Detect which cell encompasses the target text, then output its (X, Y) center coordinate. 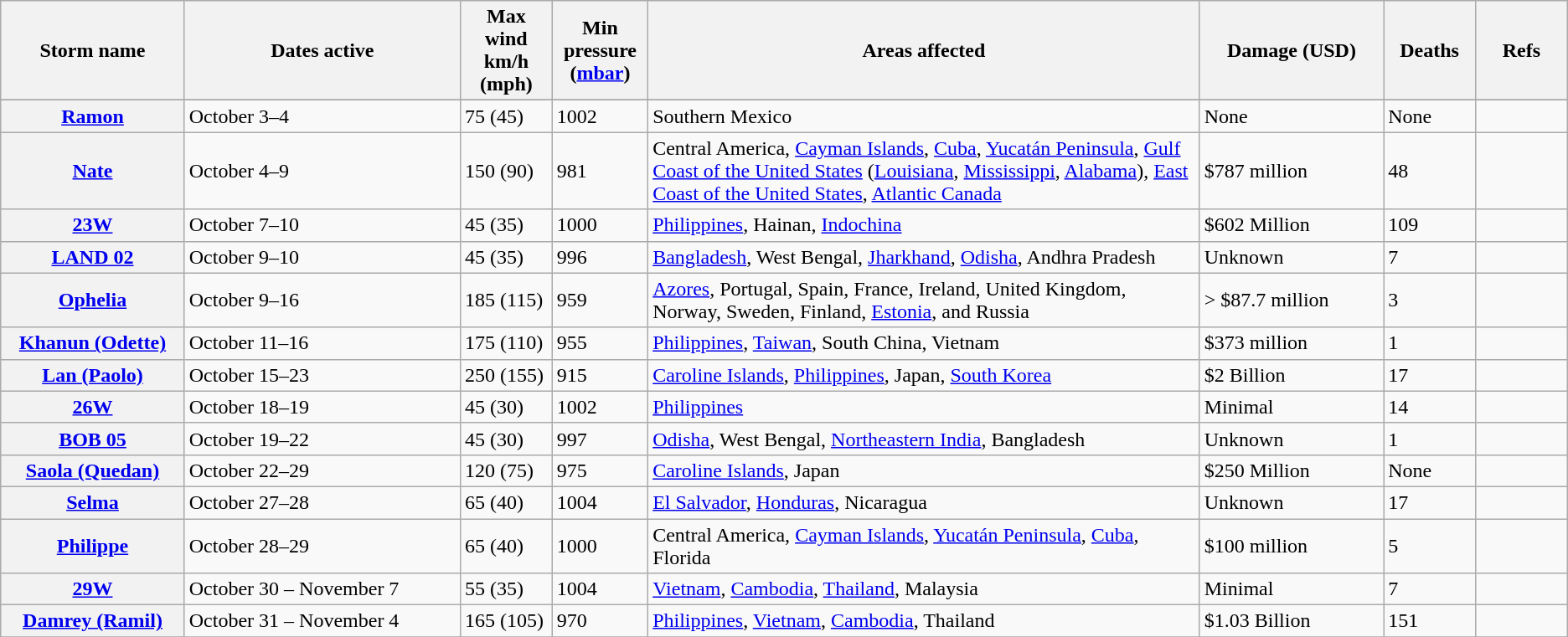
Bangladesh, West Bengal, Jharkhand, Odisha, Andhra Pradesh (925, 257)
Philippines, Taiwan, South China, Vietnam (925, 343)
997 (600, 439)
$1.03 Billion (1292, 621)
October 11–16 (322, 343)
$250 Million (1292, 470)
October 22–29 (322, 470)
Nate (92, 171)
Vietnam, Cambodia, Thailand, Malaysia (925, 589)
Caroline Islands, Japan (925, 470)
975 (600, 470)
Selma (92, 502)
$2 Billion (1292, 375)
Deaths (1430, 50)
981 (600, 171)
Azores, Portugal, Spain, France, Ireland, United Kingdom, Norway, Sweden, Finland, Estonia, and Russia (925, 300)
Southern Mexico (925, 116)
LAND 02 (92, 257)
Philippe (92, 546)
29W (92, 589)
October 15–23 (322, 375)
120 (75) (507, 470)
Damage (USD) (1292, 50)
$602 Million (1292, 225)
Areas affected (925, 50)
October 3–4 (322, 116)
October 4–9 (322, 171)
October 9–16 (322, 300)
Caroline Islands, Philippines, Japan, South Korea (925, 375)
Dates active (322, 50)
Lan (Paolo) (92, 375)
October 18–19 (322, 407)
Min pressure (mbar) (600, 50)
959 (600, 300)
14 (1430, 407)
Max wind km/h (mph) (507, 50)
970 (600, 621)
165 (105) (507, 621)
Odisha, West Bengal, Northeastern India, Bangladesh (925, 439)
Philippines (925, 407)
175 (110) (507, 343)
Refs (1521, 50)
Storm name (92, 50)
> $87.7 million (1292, 300)
3 (1430, 300)
Philippines, Vietnam, Cambodia, Thailand (925, 621)
48 (1430, 171)
October 19–22 (322, 439)
955 (600, 343)
$100 million (1292, 546)
23W (92, 225)
5 (1430, 546)
Saola (Quedan) (92, 470)
75 (45) (507, 116)
BOB 05 (92, 439)
109 (1430, 225)
Damrey (Ramil) (92, 621)
26W (92, 407)
55 (35) (507, 589)
October 28–29 (322, 546)
El Salvador, Honduras, Nicaragua (925, 502)
$787 million (1292, 171)
150 (90) (507, 171)
185 (115) (507, 300)
Central America, Cayman Islands, Yucatán Peninsula, Cuba, Florida (925, 546)
Ramon (92, 116)
151 (1430, 621)
October 30 – November 7 (322, 589)
October 9–10 (322, 257)
Khanun (Odette) (92, 343)
October 31 – November 4 (322, 621)
Philippines, Hainan, Indochina (925, 225)
Ophelia (92, 300)
996 (600, 257)
October 27–28 (322, 502)
$373 million (1292, 343)
250 (155) (507, 375)
915 (600, 375)
October 7–10 (322, 225)
